Capture the cell that displays the provided text and extract its (X, Y) central coordinate. 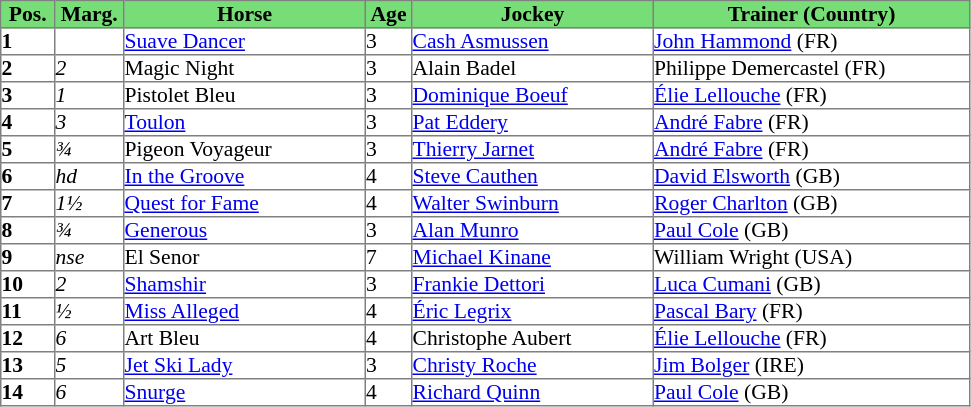
Richard Quinn (533, 392)
Toulon (245, 122)
Miss Alleged (245, 312)
Michael Kinane (533, 258)
nse (90, 258)
Pistolet Bleu (245, 96)
Jockey (533, 14)
Generous (245, 230)
Cash Asmussen (533, 42)
Suave Dancer (245, 42)
Thierry Jarnet (533, 150)
Horse (245, 14)
Steve Cauthen (533, 176)
Art Bleu (245, 338)
Pigeon Voyageur (245, 150)
Alan Munro (533, 230)
Quest for Fame (245, 204)
Snurge (245, 392)
hd (90, 176)
Magic Night (245, 68)
½ (90, 312)
Age (388, 14)
14 (28, 392)
12 (28, 338)
Luca Cumani (GB) (811, 284)
Pos. (28, 14)
Dominique Boeuf (533, 96)
El Senor (245, 258)
9 (28, 258)
Christy Roche (533, 366)
Jet Ski Lady (245, 366)
8 (28, 230)
Philippe Demercastel (FR) (811, 68)
Roger Charlton (GB) (811, 204)
William Wright (USA) (811, 258)
11 (28, 312)
Christophe Aubert (533, 338)
Marg. (90, 14)
Éric Legrix (533, 312)
David Elsworth (GB) (811, 176)
1½ (90, 204)
Pascal Bary (FR) (811, 312)
In the Groove (245, 176)
Walter Swinburn (533, 204)
Shamshir (245, 284)
Frankie Dettori (533, 284)
John Hammond (FR) (811, 42)
Trainer (Country) (811, 14)
Pat Eddery (533, 122)
10 (28, 284)
Alain Badel (533, 68)
Jim Bolger (IRE) (811, 366)
13 (28, 366)
